Pinpoint the cell where the given text exists, returning its [X, Y] midpoint coordinate. 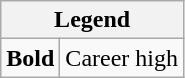
Career high [122, 58]
Legend [92, 20]
Bold [30, 58]
